Scan for the cell matching the given text and deliver its (x, y) coordinate at center. 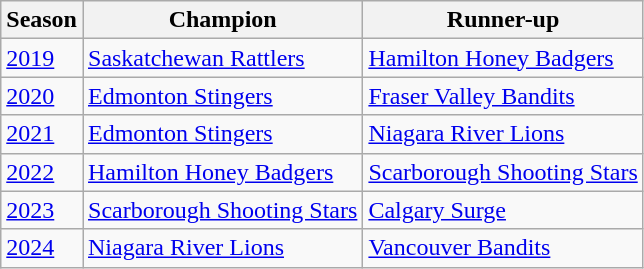
Champion (222, 20)
2023 (42, 210)
Runner-up (503, 20)
Saskatchewan Rattlers (222, 58)
2024 (42, 248)
2021 (42, 134)
2020 (42, 96)
Vancouver Bandits (503, 248)
Calgary Surge (503, 210)
Fraser Valley Bandits (503, 96)
2019 (42, 58)
2022 (42, 172)
Season (42, 20)
